Provide the [X, Y] coordinate of the cell's center where the given text is located.  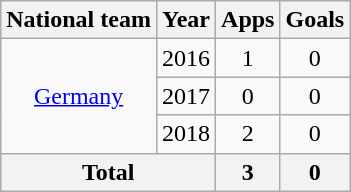
2016 [186, 58]
Apps [248, 20]
Year [186, 20]
2 [248, 134]
Goals [315, 20]
2018 [186, 134]
2017 [186, 96]
Total [108, 172]
3 [248, 172]
1 [248, 58]
National team [79, 20]
Germany [79, 96]
